Return the (x, y) coordinate for the center point of the cell that contains the specified text.  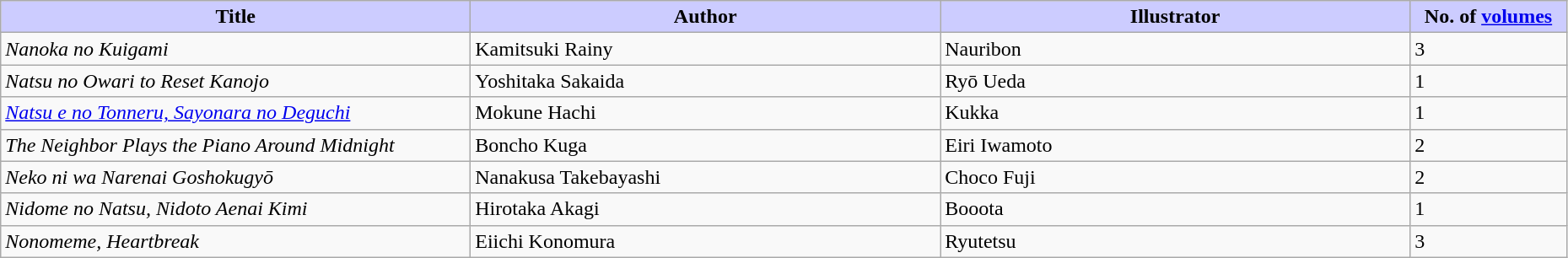
Ryutetsu (1176, 241)
No. of volumes (1489, 17)
Nauribon (1176, 49)
Kukka (1176, 113)
The Neighbor Plays the Piano Around Midnight (236, 145)
Nanakusa Takebayashi (705, 177)
Eiri Iwamoto (1176, 145)
Nidome no Natsu, Nidoto Aenai Kimi (236, 209)
Author (705, 17)
Ryō Ueda (1176, 81)
Natsu e no Tonneru, Sayonara no Deguchi (236, 113)
Boncho Kuga (705, 145)
Nonomeme, Heartbreak (236, 241)
Choco Fuji (1176, 177)
Illustrator (1176, 17)
Booota (1176, 209)
Title (236, 17)
Hirotaka Akagi (705, 209)
Eiichi Konomura (705, 241)
Natsu no Owari to Reset Kanojo (236, 81)
Kamitsuki Rainy (705, 49)
Mokune Hachi (705, 113)
Neko ni wa Narenai Goshokugyō (236, 177)
Yoshitaka Sakaida (705, 81)
Nanoka no Kuigami (236, 49)
